Determine the (X, Y) coordinate at the center of the cell enclosing the given text.  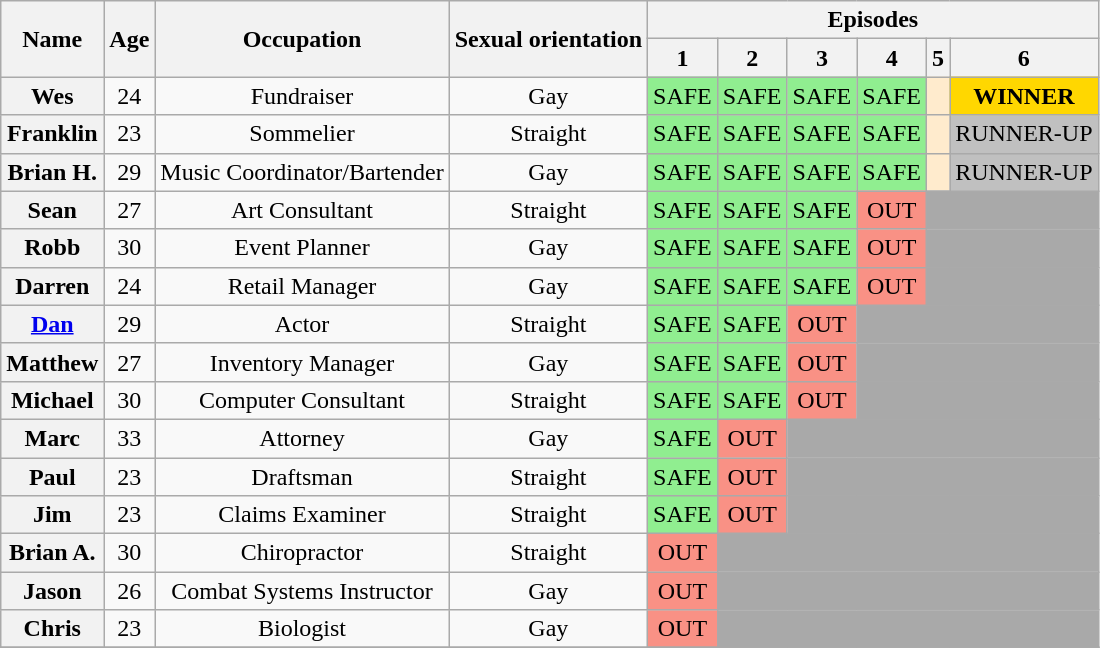
Brian H. (52, 172)
Retail Manager (302, 286)
4 (892, 58)
2 (752, 58)
Jim (52, 515)
Computer Consultant (302, 400)
Inventory Manager (302, 362)
Sexual orientation (548, 39)
Fundraiser (302, 96)
Sean (52, 210)
1 (683, 58)
Biologist (302, 629)
Art Consultant (302, 210)
5 (938, 58)
Age (130, 39)
26 (130, 591)
Combat Systems Instructor (302, 591)
Robb (52, 248)
Event Planner (302, 248)
Franklin (52, 134)
Paul (52, 477)
Music Coordinator/Bartender (302, 172)
Dan (52, 324)
Darren (52, 286)
WINNER (1024, 96)
Matthew (52, 362)
Sommelier (302, 134)
Actor (302, 324)
Attorney (302, 438)
Wes (52, 96)
Draftsman (302, 477)
Name (52, 39)
Jason (52, 591)
Marc (52, 438)
Brian A. (52, 553)
Claims Examiner (302, 515)
33 (130, 438)
6 (1024, 58)
3 (822, 58)
Michael (52, 400)
Chris (52, 629)
Episodes (873, 20)
Occupation (302, 39)
Chiropractor (302, 553)
